Provide the (x, y) coordinate of the cell's center where the given text is located.  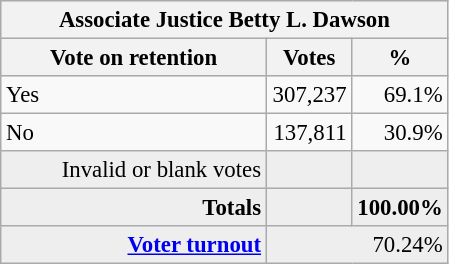
307,237 (309, 95)
No (134, 133)
Invalid or blank votes (134, 170)
Yes (134, 95)
Voter turnout (134, 245)
Votes (309, 58)
100.00% (400, 208)
% (400, 58)
Associate Justice Betty L. Dawson (224, 20)
30.9% (400, 133)
Totals (134, 208)
69.1% (400, 95)
70.24% (357, 245)
137,811 (309, 133)
Vote on retention (134, 58)
